Pinpoint the cell where the given text exists, returning its [x, y] midpoint coordinate. 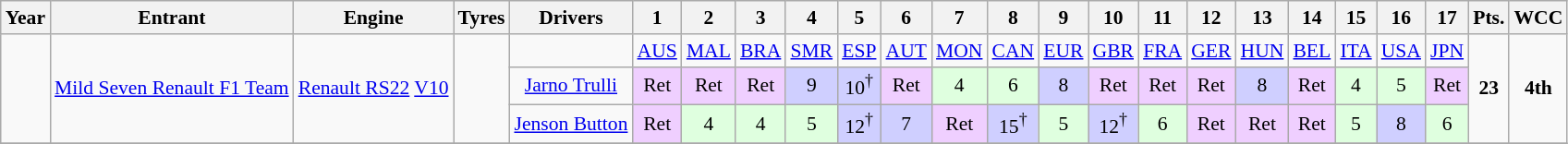
13 [1262, 18]
GER [1210, 51]
BRA [761, 51]
4th [1538, 89]
SMR [811, 51]
FRA [1162, 51]
JPN [1447, 51]
AUS [656, 51]
BEL [1312, 51]
2 [709, 18]
Engine [373, 18]
10† [859, 85]
15 [1355, 18]
3 [761, 18]
12 [1210, 18]
Pts. [1489, 18]
Drivers [571, 18]
HUN [1262, 51]
10 [1114, 18]
MON [959, 51]
Year [26, 18]
15† [1014, 124]
23 [1489, 89]
WCC [1538, 18]
EUR [1063, 51]
Mild Seven Renault F1 Team [172, 89]
17 [1447, 18]
AUT [906, 51]
Tyres [482, 18]
14 [1312, 18]
Renault RS22 V10 [373, 89]
1 [656, 18]
MAL [709, 51]
CAN [1014, 51]
16 [1401, 18]
Jenson Button [571, 124]
Jarno Trulli [571, 85]
ESP [859, 51]
ITA [1355, 51]
USA [1401, 51]
Entrant [172, 18]
11 [1162, 18]
GBR [1114, 51]
